Return (X, Y) of the center of cell containing provided text 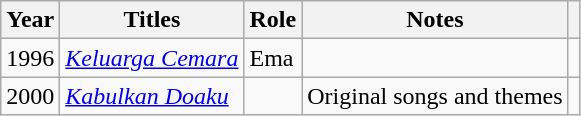
Kabulkan Doaku (152, 96)
Year (30, 20)
Notes (435, 20)
Keluarga Cemara (152, 58)
1996 (30, 58)
2000 (30, 96)
Role (273, 20)
Original songs and themes (435, 96)
Ema (273, 58)
Titles (152, 20)
